From the cell containing the given text, extract its center point as (x, y) coordinate. 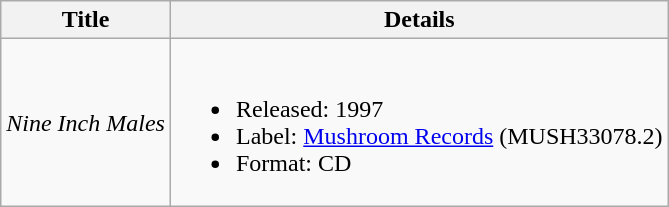
Details (419, 20)
Released: 1997Label: Mushroom Records (MUSH33078.2)Format: CD (419, 122)
Title (86, 20)
Nine Inch Males (86, 122)
